Identify which cell holds the provided text, then report its (X, Y) central coordinate. 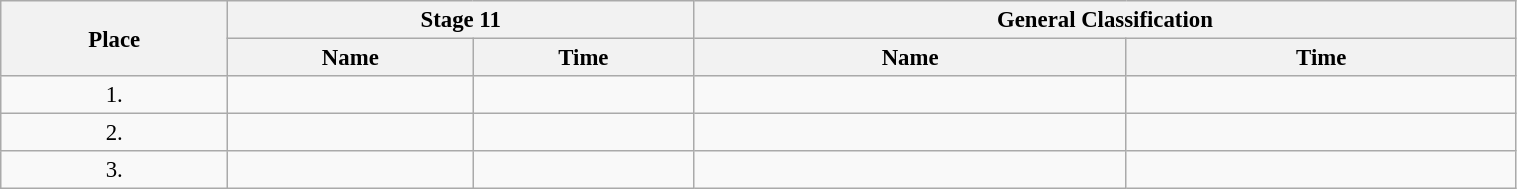
Place (114, 38)
Stage 11 (461, 20)
General Classification (1105, 20)
1. (114, 95)
3. (114, 170)
2. (114, 133)
